Extract the (X, Y) coordinate from the center of the cell holding the provided text.  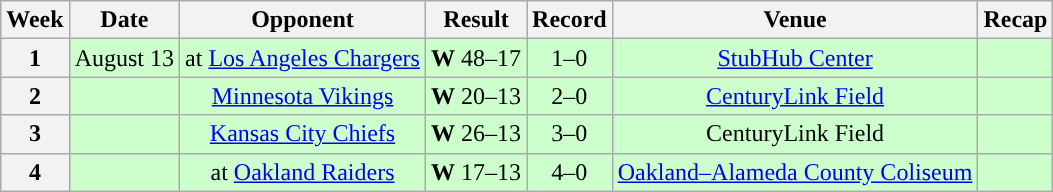
3–0 (570, 134)
Oakland–Alameda County Coliseum (795, 172)
2–0 (570, 96)
4 (35, 172)
at Oakland Raiders (303, 172)
August 13 (124, 58)
at Los Angeles Chargers (303, 58)
StubHub Center (795, 58)
W 17–13 (476, 172)
Record (570, 20)
1 (35, 58)
1–0 (570, 58)
Venue (795, 20)
Week (35, 20)
4–0 (570, 172)
Result (476, 20)
2 (35, 96)
W 48–17 (476, 58)
Minnesota Vikings (303, 96)
Kansas City Chiefs (303, 134)
W 26–13 (476, 134)
3 (35, 134)
W 20–13 (476, 96)
Date (124, 20)
Opponent (303, 20)
Recap (1016, 20)
